Capture the cell that displays the provided text and extract its [X, Y] central coordinate. 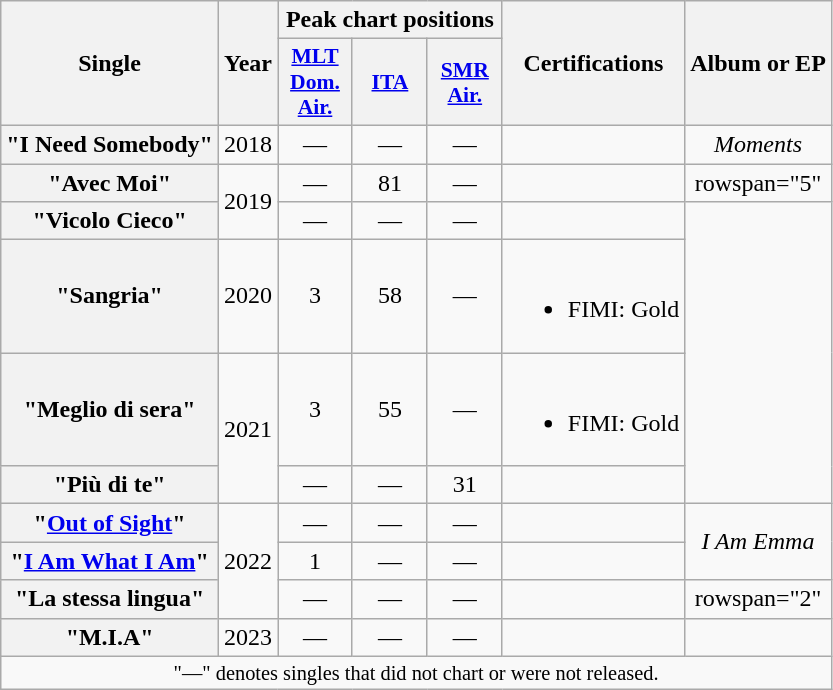
Peak chart positions [390, 20]
"Avec Moi" [110, 183]
"—" denotes singles that did not chart or were not released. [416, 673]
rowspan="2" [758, 599]
SMRAir. [464, 82]
2018 [248, 144]
Moments [758, 144]
"Più di te" [110, 485]
81 [390, 183]
"Vicolo Cieco" [110, 221]
"Meglio di sera" [110, 410]
2023 [248, 637]
"M.I.A" [110, 637]
I Am Emma [758, 542]
MLTDom.Air. [316, 82]
"Out of Sight" [110, 523]
rowspan="5" [758, 183]
1 [316, 561]
2022 [248, 561]
31 [464, 485]
2019 [248, 202]
"Sangria" [110, 296]
2021 [248, 428]
58 [390, 296]
Single [110, 64]
"I Am What I Am" [110, 561]
"I Need Somebody" [110, 144]
"La stessa lingua" [110, 599]
ITA [390, 82]
Certifications [593, 64]
Album or EP [758, 64]
Year [248, 64]
55 [390, 410]
2020 [248, 296]
